Provide the [x, y] coordinate of the cell's center where the given text is located.  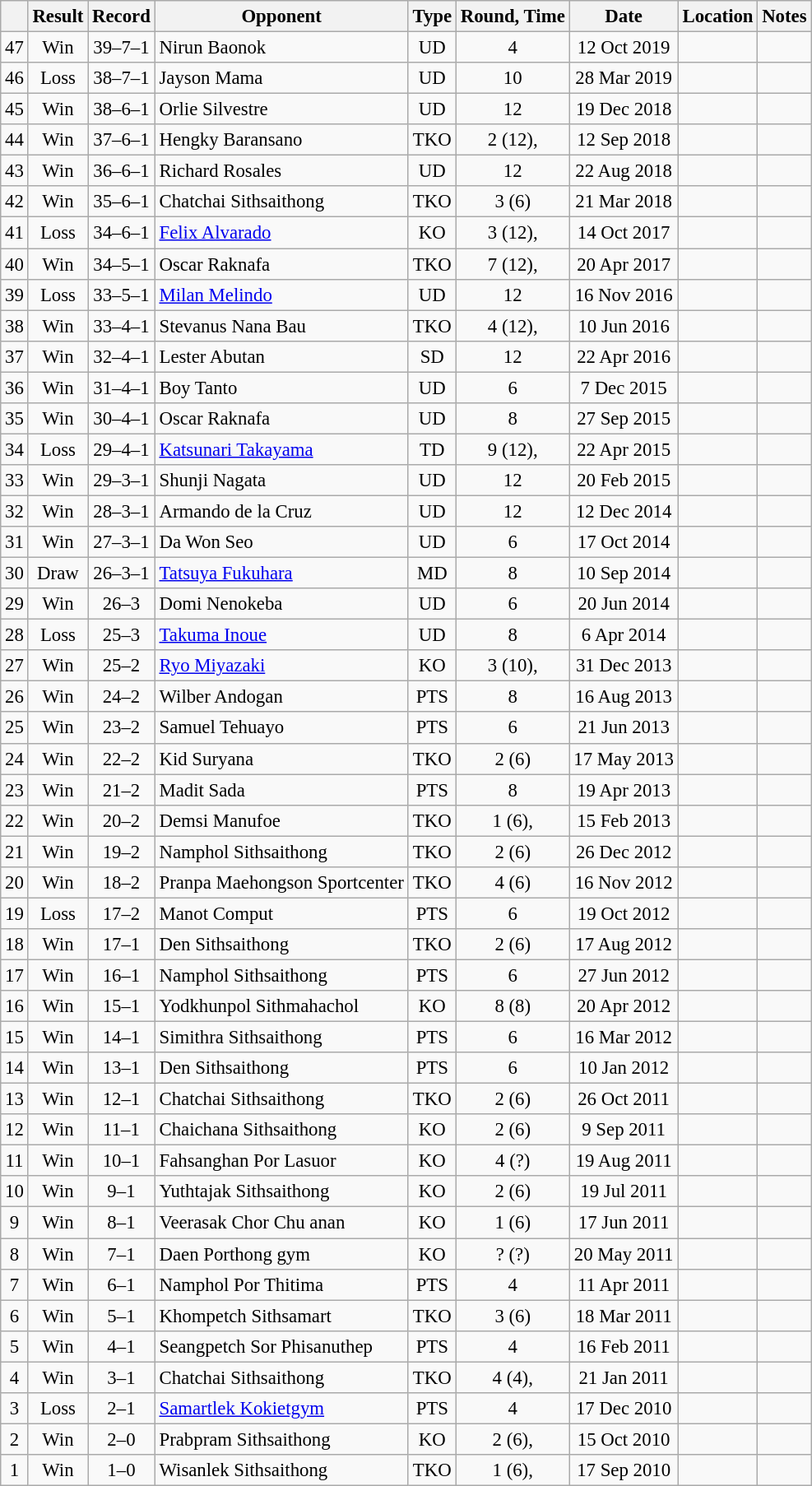
Khompetch Sithsamart [281, 1316]
20 Apr 2012 [624, 1006]
Ryo Miyazaki [281, 666]
Daen Porthong gym [281, 1254]
26 [15, 697]
20 Jun 2014 [624, 604]
29 [15, 604]
22 Apr 2016 [624, 356]
25 [15, 728]
19 Oct 2012 [624, 913]
41 [15, 233]
8 (8) [513, 1006]
17 Dec 2010 [624, 1409]
27 Jun 2012 [624, 975]
2–0 [122, 1439]
12 Oct 2019 [624, 48]
4–1 [122, 1346]
37–6–1 [122, 140]
Type [432, 16]
Katsunari Takayama [281, 449]
26–3 [122, 604]
Da Won Seo [281, 542]
3–1 [122, 1377]
Manot Comput [281, 913]
7 (12), [513, 264]
1 [15, 1470]
4 (?) [513, 1161]
16 Nov 2012 [624, 883]
19–2 [122, 852]
16 [15, 1006]
Tatsuya Fukuhara [281, 574]
9–1 [122, 1192]
17 [15, 975]
17 Aug 2012 [624, 945]
27 Sep 2015 [624, 419]
33–5–1 [122, 295]
25–2 [122, 666]
14 Oct 2017 [624, 233]
Lester Abutan [281, 356]
4 (12), [513, 326]
17 Oct 2014 [624, 542]
21 [15, 852]
Kid Suryana [281, 759]
35 [15, 419]
18–2 [122, 883]
28 [15, 635]
15 Oct 2010 [624, 1439]
Notes [785, 16]
35–6–1 [122, 202]
33 [15, 481]
28 Mar 2019 [624, 78]
Armando de la Cruz [281, 511]
Namphol Por Thitima [281, 1284]
Round, Time [513, 16]
30 [15, 574]
Chaichana Sithsaithong [281, 1130]
25–3 [122, 635]
36–6–1 [122, 171]
7 [15, 1284]
34–6–1 [122, 233]
17 Sep 2010 [624, 1470]
10–1 [122, 1161]
24–2 [122, 697]
33–4–1 [122, 326]
Seangpetch Sor Phisanuthep [281, 1346]
Demsi Manufoe [281, 820]
31 [15, 542]
3 (10), [513, 666]
20 Apr 2017 [624, 264]
21–2 [122, 790]
22–2 [122, 759]
SD [432, 356]
6 Apr 2014 [624, 635]
Richard Rosales [281, 171]
12 Dec 2014 [624, 511]
27–3–1 [122, 542]
27 [15, 666]
6–1 [122, 1284]
Boy Tanto [281, 388]
40 [15, 264]
19 Jul 2011 [624, 1192]
39–7–1 [122, 48]
2–1 [122, 1409]
24 [15, 759]
19 Aug 2011 [624, 1161]
5 [15, 1346]
20 Feb 2015 [624, 481]
Samuel Tehuayo [281, 728]
11 Apr 2011 [624, 1284]
Simithra Sithsaithong [281, 1038]
32 [15, 511]
36 [15, 388]
Result [58, 16]
7–1 [122, 1254]
Samartlek Kokietgym [281, 1409]
20 May 2011 [624, 1254]
9 Sep 2011 [624, 1130]
9 [15, 1223]
21 Jan 2011 [624, 1377]
16 Aug 2013 [624, 697]
Shunji Nagata [281, 481]
29–3–1 [122, 481]
Hengky Baransano [281, 140]
20 [15, 883]
29–4–1 [122, 449]
38–6–1 [122, 109]
TD [432, 449]
26 Oct 2011 [624, 1099]
12–1 [122, 1099]
Milan Melindo [281, 295]
MD [432, 574]
Nirun Baonok [281, 48]
16 Nov 2016 [624, 295]
26–3–1 [122, 574]
17 May 2013 [624, 759]
18 Mar 2011 [624, 1316]
32–4–1 [122, 356]
Jayson Mama [281, 78]
23–2 [122, 728]
8–1 [122, 1223]
17 Jun 2011 [624, 1223]
Veerasak Chor Chu anan [281, 1223]
23 [15, 790]
16 Feb 2011 [624, 1346]
38 [15, 326]
5–1 [122, 1316]
15 [15, 1038]
13 [15, 1099]
Record [122, 16]
Date [624, 16]
31–4–1 [122, 388]
9 (12), [513, 449]
15 Feb 2013 [624, 820]
Wisanlek Sithsaithong [281, 1470]
Yodkhunpol Sithmahachol [281, 1006]
Felix Alvarado [281, 233]
19 Apr 2013 [624, 790]
42 [15, 202]
14 [15, 1068]
15–1 [122, 1006]
26 Dec 2012 [624, 852]
Orlie Silvestre [281, 109]
47 [15, 48]
19 [15, 913]
13–1 [122, 1068]
16 Mar 2012 [624, 1038]
17–2 [122, 913]
22 Aug 2018 [624, 171]
7 Dec 2015 [624, 388]
21 Mar 2018 [624, 202]
Domi Nenokeba [281, 604]
Prabpram Sithsaithong [281, 1439]
46 [15, 78]
2 (6), [513, 1439]
39 [15, 295]
4 (6) [513, 883]
3 (12), [513, 233]
2 [15, 1439]
44 [15, 140]
10 Jun 2016 [624, 326]
Stevanus Nana Bau [281, 326]
? (?) [513, 1254]
11 [15, 1161]
Draw [58, 574]
38–7–1 [122, 78]
Yuthtajak Sithsaithong [281, 1192]
14–1 [122, 1038]
2 (12), [513, 140]
43 [15, 171]
21 Jun 2013 [624, 728]
20–2 [122, 820]
34 [15, 449]
28–3–1 [122, 511]
18 [15, 945]
11–1 [122, 1130]
19 Dec 2018 [624, 109]
16–1 [122, 975]
45 [15, 109]
17–1 [122, 945]
Takuma Inoue [281, 635]
4 (4), [513, 1377]
Pranpa Maehongson Sportcenter [281, 883]
10 Sep 2014 [624, 574]
Fahsanghan Por Lasuor [281, 1161]
Madit Sada [281, 790]
22 Apr 2015 [624, 449]
34–5–1 [122, 264]
3 [15, 1409]
1–0 [122, 1470]
12 Sep 2018 [624, 140]
22 [15, 820]
Location [717, 16]
31 Dec 2013 [624, 666]
10 Jan 2012 [624, 1068]
Wilber Andogan [281, 697]
37 [15, 356]
30–4–1 [122, 419]
Opponent [281, 16]
1 (6) [513, 1223]
